From the cell containing the given text, extract its center point as [X, Y] coordinate. 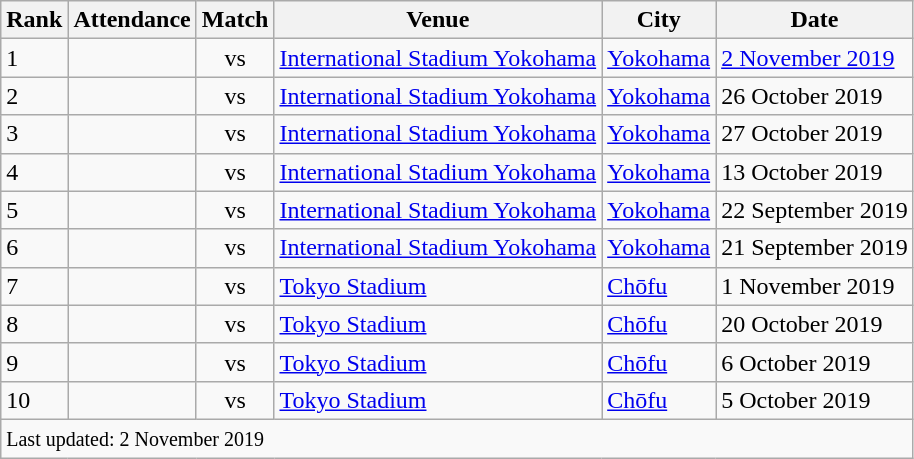
Date [815, 20]
22 September 2019 [815, 210]
1 November 2019 [815, 286]
13 October 2019 [815, 172]
7 [34, 286]
2 November 2019 [815, 58]
6 October 2019 [815, 362]
21 September 2019 [815, 248]
8 [34, 324]
Rank [34, 20]
6 [34, 248]
Venue [438, 20]
5 [34, 210]
5 October 2019 [815, 400]
1 [34, 58]
Match [235, 20]
Last updated: 2 November 2019 [458, 438]
27 October 2019 [815, 134]
2 [34, 96]
9 [34, 362]
3 [34, 134]
20 October 2019 [815, 324]
26 October 2019 [815, 96]
City [659, 20]
Attendance [132, 20]
10 [34, 400]
4 [34, 172]
